Return (X, Y) of the center of cell containing provided text 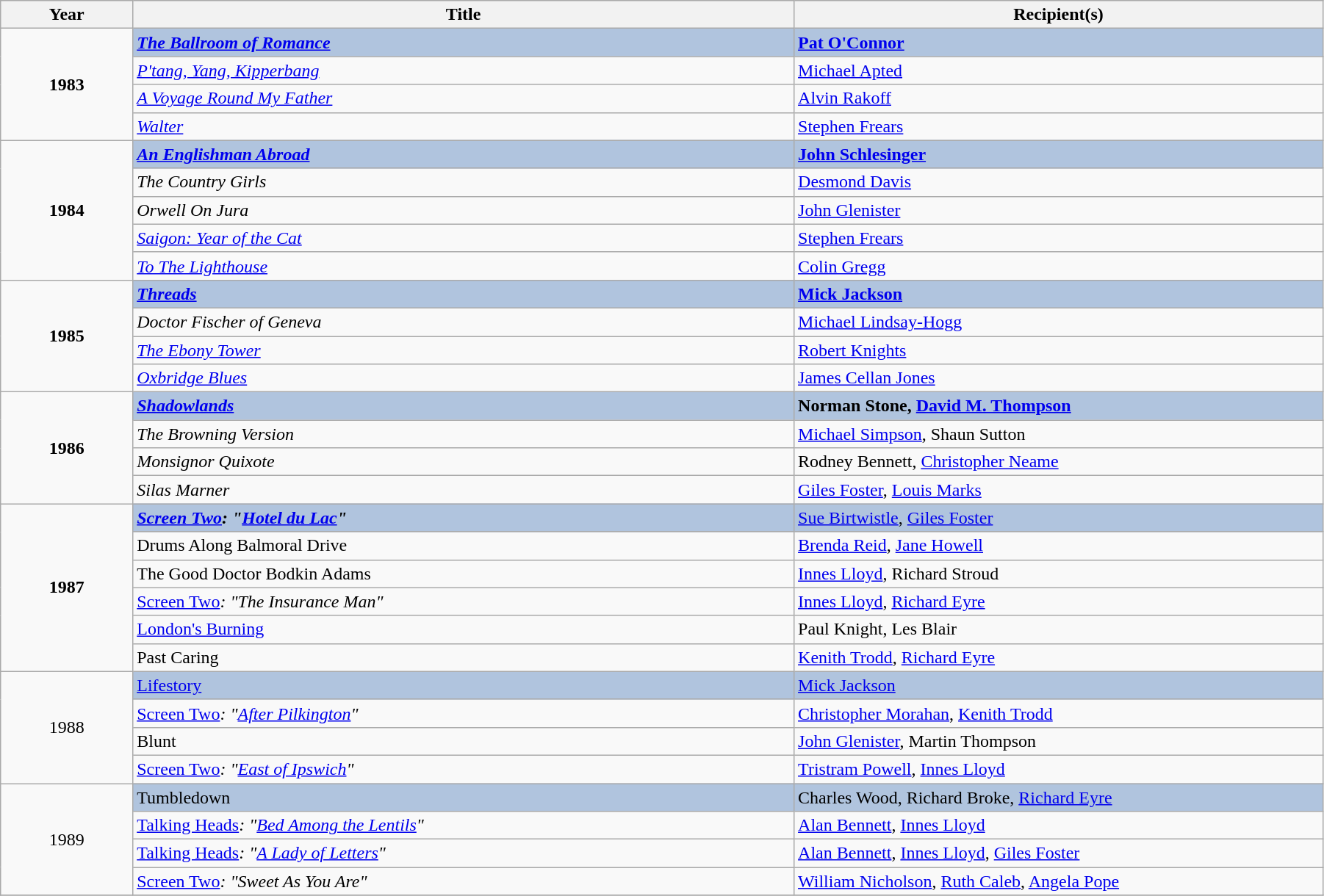
Alan Bennett, Innes Lloyd, Giles Foster (1059, 853)
Doctor Fischer of Geneva (464, 322)
A Voyage Round My Father (464, 98)
1984 (67, 210)
1983 (67, 84)
Talking Heads: "A Lady of Letters" (464, 853)
Michael Apted (1059, 71)
Oxbridge Blues (464, 378)
Screen Two: "The Insurance Man" (464, 601)
Robert Knights (1059, 350)
Sue Birtwistle, Giles Foster (1059, 518)
Pat O'Connor (1059, 43)
Screen Two: "Sweet As You Are" (464, 881)
Paul Knight, Les Blair (1059, 629)
1985 (67, 336)
Rodney Bennett, Christopher Neame (1059, 462)
Giles Foster, Louis Marks (1059, 490)
Orwell On Jura (464, 210)
Alan Bennett, Innes Lloyd (1059, 825)
Drums Along Balmoral Drive (464, 546)
James Cellan Jones (1059, 378)
Charles Wood, Richard Broke, Richard Eyre (1059, 797)
Walter (464, 126)
Saigon: Year of the Cat (464, 238)
Threads (464, 294)
John Schlesinger (1059, 154)
P'tang, Yang, Kipperbang (464, 71)
Colin Gregg (1059, 266)
1986 (67, 448)
Alvin Rakoff (1059, 98)
Lifestory (464, 685)
Michael Lindsay-Hogg (1059, 322)
Tristram Powell, Innes Lloyd (1059, 769)
John Glenister, Martin Thompson (1059, 741)
Michael Simpson, Shaun Sutton (1059, 434)
Tumbledown (464, 797)
To The Lighthouse (464, 266)
Silas Marner (464, 490)
Screen Two: "East of Ipswich" (464, 769)
Innes Lloyd, Richard Eyre (1059, 601)
Title (464, 15)
Shadowlands (464, 406)
Kenith Trodd, Richard Eyre (1059, 657)
1989 (67, 839)
Screen Two: "Hotel du Lac" (464, 518)
Desmond Davis (1059, 182)
John Glenister (1059, 210)
The Good Doctor Bodkin Adams (464, 574)
Blunt (464, 741)
1987 (67, 588)
Past Caring (464, 657)
Monsignor Quixote (464, 462)
Brenda Reid, Jane Howell (1059, 546)
Screen Two: "After Pilkington" (464, 713)
The Country Girls (464, 182)
Norman Stone, David M. Thompson (1059, 406)
Christopher Morahan, Kenith Trodd (1059, 713)
The Browning Version (464, 434)
London's Burning (464, 629)
Innes Lloyd, Richard Stroud (1059, 574)
Talking Heads: "Bed Among the Lentils" (464, 825)
The Ballroom of Romance (464, 43)
The Ebony Tower (464, 350)
Recipient(s) (1059, 15)
Year (67, 15)
William Nicholson, Ruth Caleb, Angela Pope (1059, 881)
An Englishman Abroad (464, 154)
1988 (67, 727)
